Find where the given text appears and provide that cell's center as [X, Y] coordinate. 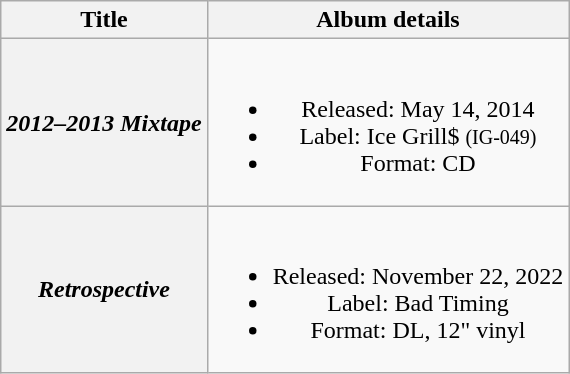
Released: May 14, 2014Label: Ice Grill$ (IG-049)Format: CD [388, 122]
Retrospective [104, 290]
2012–2013 Mixtape [104, 122]
Album details [388, 20]
Released: November 22, 2022Label: Bad TimingFormat: DL, 12" vinyl [388, 290]
Title [104, 20]
